For the text-containing cell, return its midpoint in (X, Y) coordinate format. 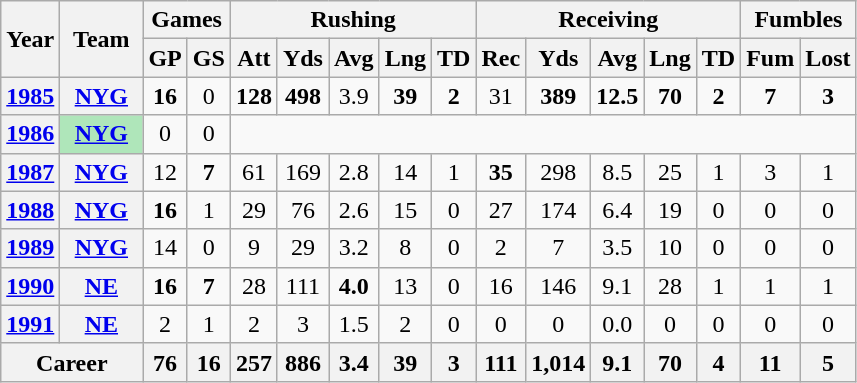
Att (254, 58)
298 (558, 172)
1986 (30, 134)
8.5 (618, 172)
10 (670, 248)
Lost (828, 58)
2.8 (354, 172)
5 (828, 362)
8 (405, 248)
Games (186, 20)
2.6 (354, 210)
128 (254, 96)
Rec (501, 58)
9 (254, 248)
27 (501, 210)
Year (30, 39)
389 (558, 96)
35 (501, 172)
1988 (30, 210)
11 (770, 362)
61 (254, 172)
12 (165, 172)
3.9 (354, 96)
1985 (30, 96)
3.5 (618, 248)
0.0 (618, 324)
Career (72, 362)
1987 (30, 172)
886 (302, 362)
1991 (30, 324)
4.0 (354, 286)
1989 (30, 248)
Fum (770, 58)
31 (501, 96)
6.4 (618, 210)
13 (405, 286)
Rushing (353, 20)
Receiving (608, 20)
1990 (30, 286)
257 (254, 362)
GS (208, 58)
12.5 (618, 96)
169 (302, 172)
Team (102, 39)
15 (405, 210)
3.2 (354, 248)
4 (718, 362)
498 (302, 96)
146 (558, 286)
25 (670, 172)
174 (558, 210)
GP (165, 58)
3.4 (354, 362)
Fumbles (798, 20)
1.5 (354, 324)
1,014 (558, 362)
19 (670, 210)
